Pinpoint the cell where the given text exists, returning its (X, Y) midpoint coordinate. 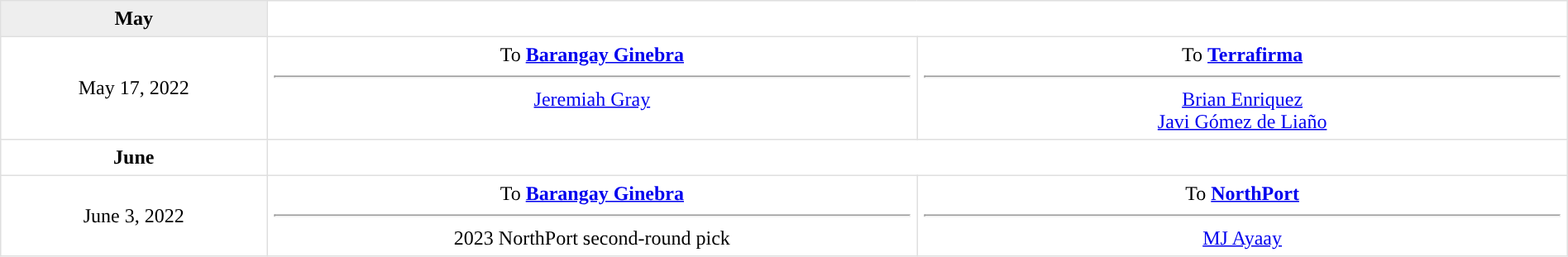
May (134, 19)
June (134, 158)
May 17, 2022 (134, 88)
June 3, 2022 (134, 216)
To Barangay Ginebra2023 NorthPort second-round pick (592, 216)
To NorthPortMJ Ayaay (1242, 216)
To TerrafirmaBrian EnriquezJavi Gómez de Liaño (1242, 88)
To Barangay GinebraJeremiah Gray (592, 88)
